Search for the cell housing the specified text and yield its [x, y] center coordinate. 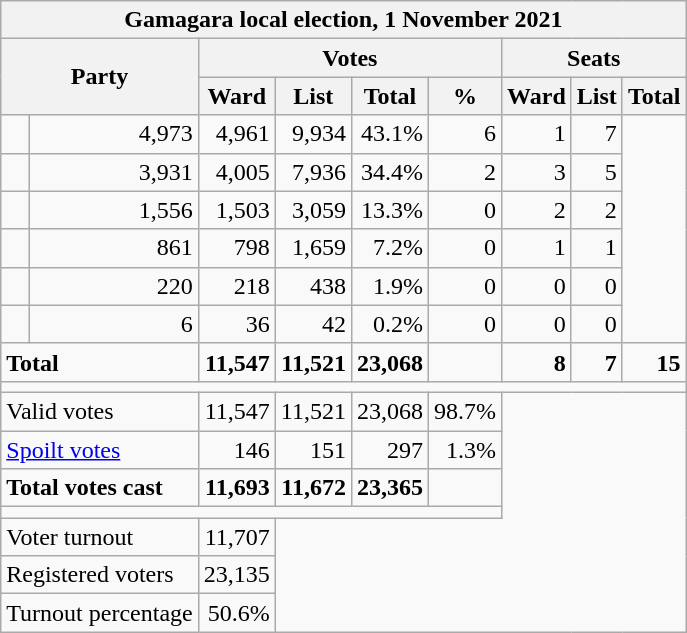
3,059 [313, 210]
Seats [594, 58]
23,135 [236, 575]
34.4% [390, 172]
3,931 [114, 172]
Registered voters [100, 575]
297 [390, 449]
438 [313, 286]
5 [596, 172]
1.3% [466, 449]
1,503 [236, 210]
43.1% [390, 134]
% [466, 96]
1.9% [390, 286]
146 [236, 449]
861 [114, 248]
13.3% [390, 210]
218 [236, 286]
7,936 [313, 172]
23,365 [390, 488]
Voter turnout [100, 537]
36 [236, 324]
Votes [350, 58]
0.2% [390, 324]
Turnout percentage [100, 613]
3 [537, 172]
8 [537, 362]
42 [313, 324]
4,961 [236, 134]
98.7% [466, 411]
11,672 [313, 488]
Spoilt votes [100, 449]
4,005 [236, 172]
Total votes cast [100, 488]
151 [313, 449]
15 [654, 362]
50.6% [236, 613]
9,934 [313, 134]
7.2% [390, 248]
Valid votes [100, 411]
1,659 [313, 248]
11,693 [236, 488]
11,707 [236, 537]
Gamagara local election, 1 November 2021 [344, 20]
220 [114, 286]
798 [236, 248]
4,973 [114, 134]
Party [100, 77]
1,556 [114, 210]
